Scan for the cell matching the given text and deliver its (X, Y) coordinate at center. 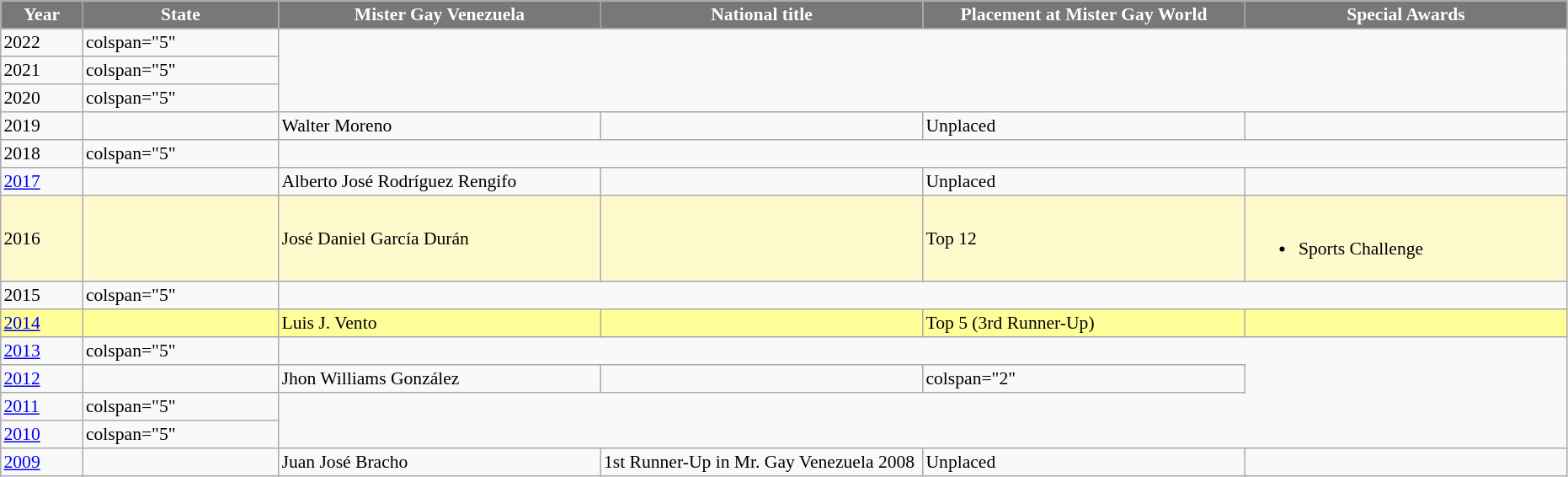
Special Awards (1405, 15)
2014 (42, 322)
Top 5 (3rd Runner-Up) (1084, 322)
1st Runner-Up in Mr. Gay Venezuela 2008 (761, 462)
2019 (42, 126)
2013 (42, 351)
2011 (42, 406)
2017 (42, 182)
State (180, 15)
Jhon Williams González (440, 378)
José Daniel García Durán (440, 238)
2022 (42, 42)
Top 12 (1084, 238)
2009 (42, 462)
Luis J. Vento (440, 322)
colspan="2" (1084, 378)
Juan José Bracho (440, 462)
2010 (42, 433)
National title (761, 15)
2015 (42, 295)
Mister Gay Venezuela (440, 15)
2021 (42, 71)
2012 (42, 378)
2016 (42, 238)
2018 (42, 153)
Year (42, 15)
Sports Challenge (1405, 238)
Alberto José Rodríguez Rengifo (440, 182)
Placement at Mister Gay World (1084, 15)
Walter Moreno (440, 126)
2020 (42, 98)
